Extract the [X, Y] coordinate from the center of the cell holding the provided text.  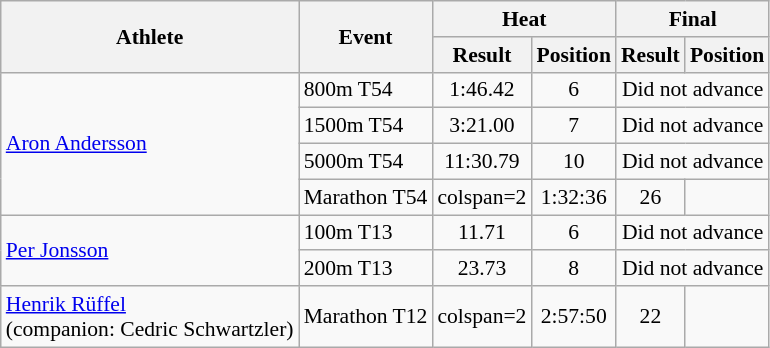
Athlete [150, 36]
23.73 [482, 269]
1:46.42 [482, 90]
7 [573, 126]
Marathon T54 [366, 197]
11:30.79 [482, 162]
1:32:36 [573, 197]
22 [650, 316]
100m T13 [366, 233]
5000m T54 [366, 162]
26 [650, 197]
800m T54 [366, 90]
2:57:50 [573, 316]
200m T13 [366, 269]
8 [573, 269]
Per Jonsson [150, 250]
Final [692, 19]
Marathon T12 [366, 316]
3:21.00 [482, 126]
10 [573, 162]
Aron Andersson [150, 143]
11.71 [482, 233]
Henrik Rüffel(companion: Cedric Schwartzler) [150, 316]
Heat [524, 19]
Event [366, 36]
1500m T54 [366, 126]
